Detect which cell encompasses the target text, then output its (X, Y) center coordinate. 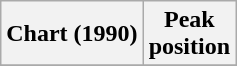
Chart (1990) (72, 34)
Peakposition (189, 34)
